From the cell containing the given text, extract its center point as (X, Y) coordinate. 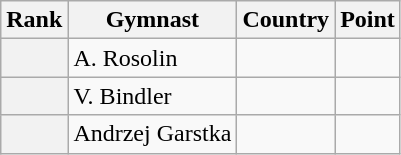
Andrzej Garstka (152, 134)
Point (368, 20)
Gymnast (152, 20)
V. Bindler (152, 96)
A. Rosolin (152, 58)
Country (286, 20)
Rank (34, 20)
